Return [x, y] of the center of cell containing provided text 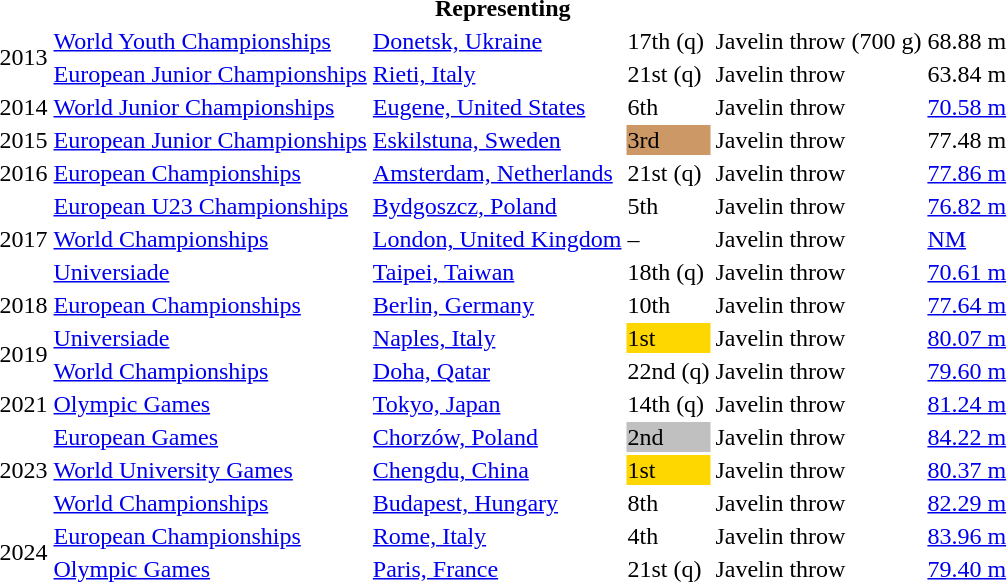
3rd [668, 140]
Olympic Games [210, 404]
Chengdu, China [497, 470]
Naples, Italy [497, 338]
8th [668, 503]
4th [668, 536]
Budapest, Hungary [497, 503]
Rome, Italy [497, 536]
14th (q) [668, 404]
European U23 Championships [210, 206]
Javelin throw (700 g) [818, 41]
Tokyo, Japan [497, 404]
– [668, 239]
London, United Kingdom [497, 239]
18th (q) [668, 272]
22nd (q) [668, 371]
5th [668, 206]
World Junior Championships [210, 107]
2nd [668, 437]
Bydgoszcz, Poland [497, 206]
10th [668, 305]
Donetsk, Ukraine [497, 41]
Chorzów, Poland [497, 437]
6th [668, 107]
Berlin, Germany [497, 305]
Amsterdam, Netherlands [497, 173]
Rieti, Italy [497, 74]
Eugene, United States [497, 107]
World University Games [210, 470]
Eskilstuna, Sweden [497, 140]
Doha, Qatar [497, 371]
Taipei, Taiwan [497, 272]
European Games [210, 437]
World Youth Championships [210, 41]
17th (q) [668, 41]
